Capture the cell that displays the provided text and extract its (X, Y) central coordinate. 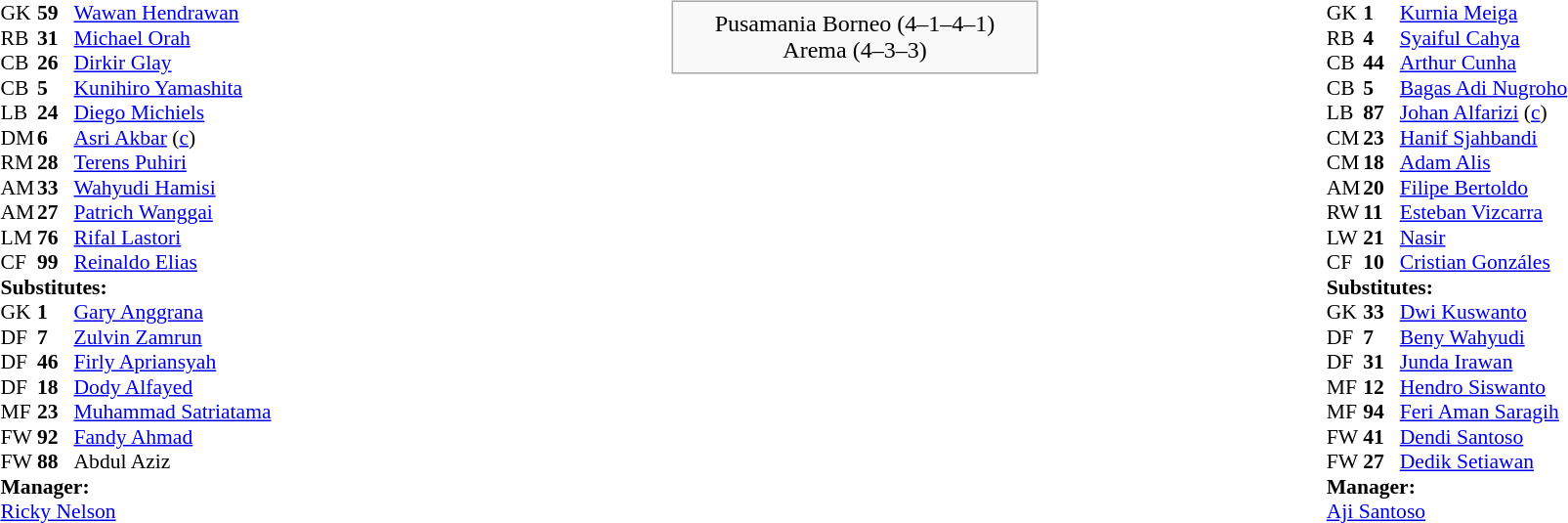
Reinaldo Elias (173, 263)
24 (56, 112)
Michael Orah (173, 38)
94 (1381, 412)
Cristian Gonzáles (1483, 263)
DM (19, 138)
Rifal Lastori (173, 238)
LW (1345, 238)
12 (1381, 387)
26 (56, 64)
6 (56, 138)
Adam Alis (1483, 163)
Muhammad Satriatama (173, 412)
41 (1381, 437)
Dendi Santoso (1483, 437)
Dirkir Glay (173, 64)
Beny Wahyudi (1483, 337)
RW (1345, 212)
28 (56, 163)
Firly Apriansyah (173, 363)
Esteban Vizcarra (1483, 212)
LM (19, 238)
76 (56, 238)
44 (1381, 64)
Feri Aman Saragih (1483, 412)
Gary Anggrana (173, 312)
Dwi Kuswanto (1483, 312)
Bagas Adi Nugroho (1483, 88)
21 (1381, 238)
Zulvin Zamrun (173, 337)
Kurnia Meiga (1483, 13)
Dody Alfayed (173, 387)
Terens Puhiri (173, 163)
99 (56, 263)
Arthur Cunha (1483, 64)
Junda Irawan (1483, 363)
Patrich Wanggai (173, 212)
Diego Michiels (173, 112)
Fandy Ahmad (173, 437)
Johan Alfarizi (c) (1483, 112)
Filipe Bertoldo (1483, 188)
Asri Akbar (c) (173, 138)
59 (56, 13)
Hendro Siswanto (1483, 387)
87 (1381, 112)
Dedik Setiawan (1483, 462)
Kunihiro Yamashita (173, 88)
88 (56, 462)
Nasir (1483, 238)
92 (56, 437)
4 (1381, 38)
46 (56, 363)
Abdul Aziz (173, 462)
Wahyudi Hamisi (173, 188)
10 (1381, 263)
Pusamania Borneo (4–1–4–1) Arema (4–3–3) (855, 37)
11 (1381, 212)
RM (19, 163)
Hanif Sjahbandi (1483, 138)
20 (1381, 188)
Syaiful Cahya (1483, 38)
Wawan Hendrawan (173, 13)
